Provide the (X, Y) coordinate of the cell's center where the given text is located.  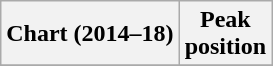
Peak position (225, 34)
Chart (2014–18) (90, 34)
